Find where the given text appears and provide that cell's center as (X, Y) coordinate. 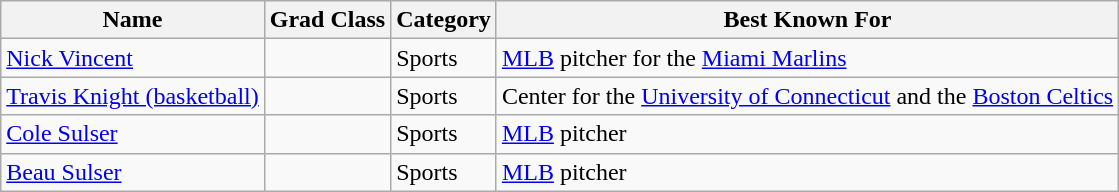
MLB pitcher for the Miami Marlins (807, 58)
Best Known For (807, 20)
Center for the University of Connecticut and the Boston Celtics (807, 96)
Name (132, 20)
Category (444, 20)
Nick Vincent (132, 58)
Beau Sulser (132, 172)
Grad Class (327, 20)
Travis Knight (basketball) (132, 96)
Cole Sulser (132, 134)
